Locate the cell with the specified text and output its (X, Y) center coordinate. 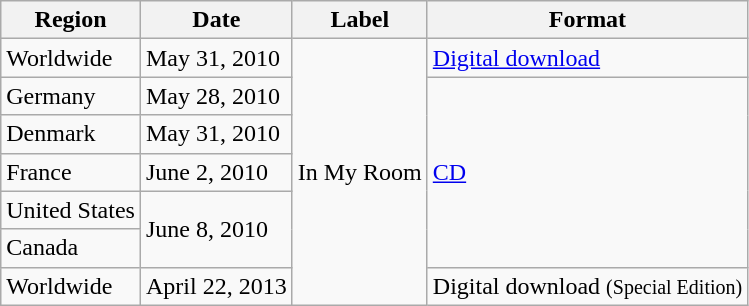
June 8, 2010 (216, 229)
Format (587, 20)
Denmark (71, 134)
Digital download (Special Edition) (587, 286)
France (71, 172)
April 22, 2013 (216, 286)
May 28, 2010 (216, 96)
United States (71, 210)
Date (216, 20)
Germany (71, 96)
June 2, 2010 (216, 172)
Canada (71, 248)
Label (360, 20)
CD (587, 172)
In My Room (360, 172)
Region (71, 20)
Digital download (587, 58)
